Output the [x, y] coordinate of the center of the cell containing the given text.  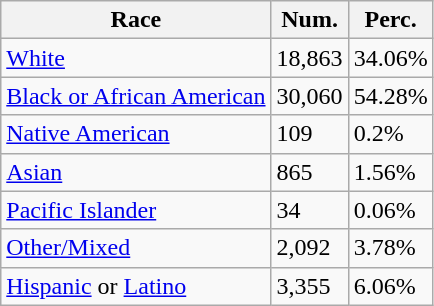
865 [310, 172]
6.06% [390, 286]
Other/Mixed [136, 248]
Pacific Islander [136, 210]
54.28% [390, 96]
Black or African American [136, 96]
Perc. [390, 20]
109 [310, 134]
White [136, 58]
Asian [136, 172]
Race [136, 20]
1.56% [390, 172]
Hispanic or Latino [136, 286]
30,060 [310, 96]
2,092 [310, 248]
0.2% [390, 134]
0.06% [390, 210]
34.06% [390, 58]
3,355 [310, 286]
Num. [310, 20]
34 [310, 210]
18,863 [310, 58]
Native American [136, 134]
3.78% [390, 248]
